Extract the [x, y] coordinate from the center of the cell holding the provided text.  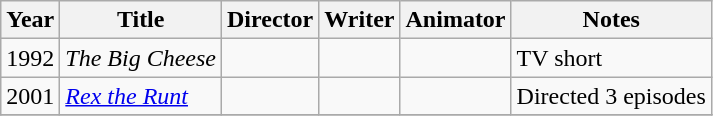
1992 [30, 58]
TV short [611, 58]
Directed 3 episodes [611, 96]
2001 [30, 96]
Writer [360, 20]
Director [270, 20]
Animator [456, 20]
Title [141, 20]
Rex the Runt [141, 96]
Year [30, 20]
Notes [611, 20]
The Big Cheese [141, 58]
